From the cell containing the given text, extract its center point as [X, Y] coordinate. 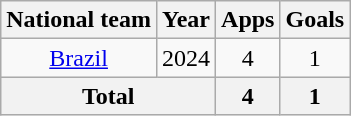
2024 [186, 58]
Brazil [79, 58]
Year [186, 20]
Goals [315, 20]
Apps [248, 20]
National team [79, 20]
Total [108, 96]
